Locate the cell with the specified text and output its (x, y) center coordinate. 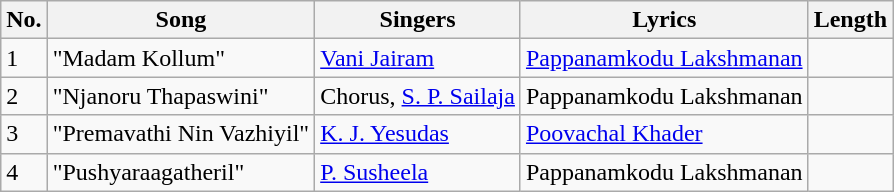
"Premavathi Nin Vazhiyil" (181, 134)
Lyrics (664, 20)
Vani Jairam (418, 58)
No. (24, 20)
P. Susheela (418, 172)
2 (24, 96)
K. J. Yesudas (418, 134)
"Pushyaraagatheril" (181, 172)
Singers (418, 20)
Song (181, 20)
"Madam Kollum" (181, 58)
4 (24, 172)
3 (24, 134)
1 (24, 58)
Chorus, S. P. Sailaja (418, 96)
Poovachal Khader (664, 134)
Length (850, 20)
"Njanoru Thapaswini" (181, 96)
